Find where the given text appears and provide that cell's center as [x, y] coordinate. 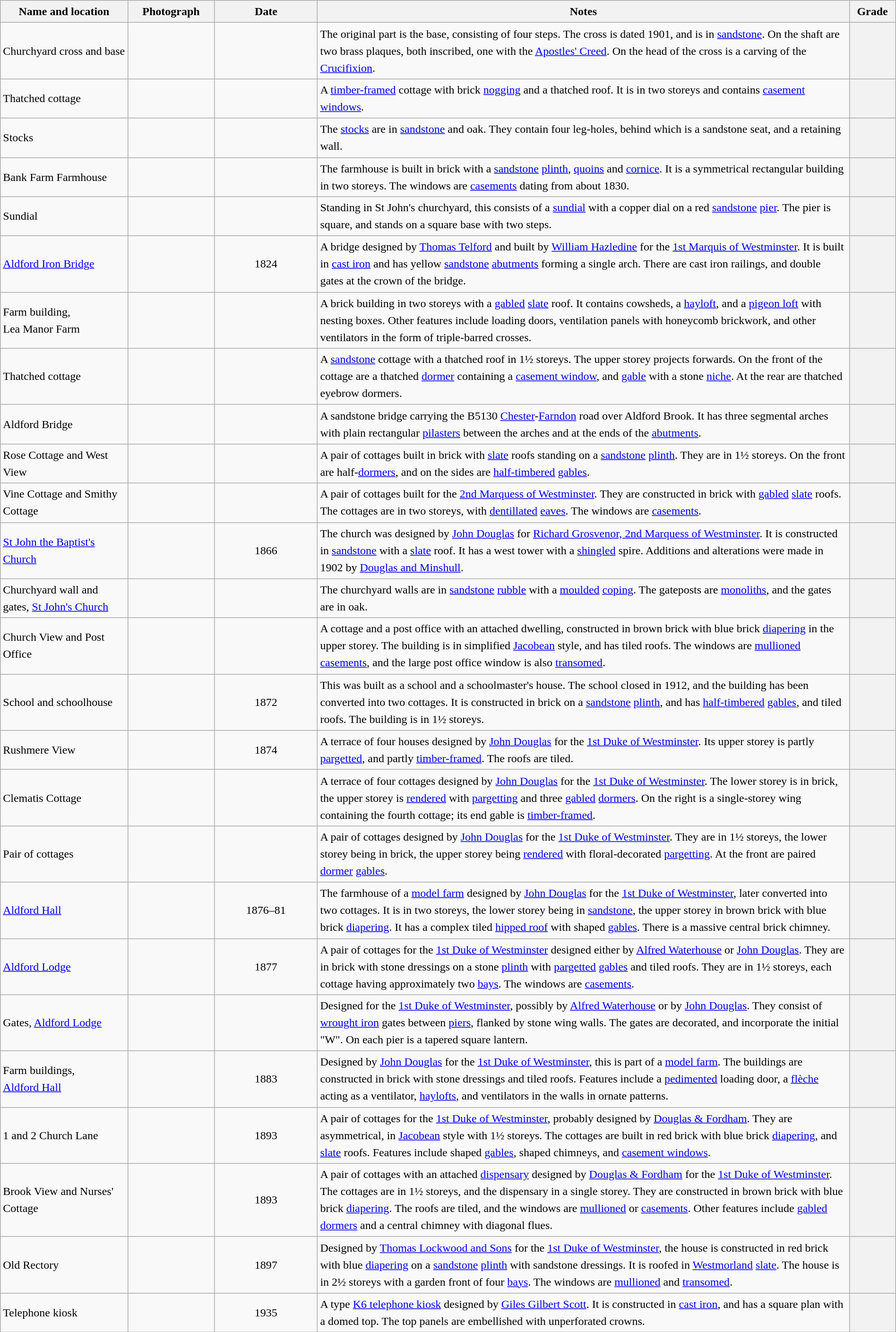
1 and 2 Church Lane [64, 1135]
Rushmere View [64, 750]
1876–81 [266, 910]
Church View and Post Office [64, 646]
Telephone kiosk [64, 1313]
Photograph [171, 11]
The stocks are in sandstone and oak. They contain four leg-holes, behind which is a sandstone seat, and a retaining wall. [583, 138]
Gates, Aldford Lodge [64, 1023]
1883 [266, 1079]
Notes [583, 11]
1866 [266, 551]
Clematis Cottage [64, 798]
Churchyard wall and gates, St John's Church [64, 598]
Farm buildings,Aldford Hall [64, 1079]
Aldford Hall [64, 910]
Churchyard cross and base [64, 51]
Sundial [64, 216]
Old Rectory [64, 1264]
Stocks [64, 138]
Bank Farm Farmhouse [64, 177]
1824 [266, 264]
School and schoolhouse [64, 702]
Rose Cottage and West View [64, 463]
Aldford Iron Bridge [64, 264]
A timber-framed cottage with brick nogging and a thatched roof. It is in two storeys and contains casement windows. [583, 98]
Brook View and Nurses' Cottage [64, 1200]
Pair of cottages [64, 854]
Farm building,Lea Manor Farm [64, 320]
Grade [872, 11]
Date [266, 11]
1935 [266, 1313]
Vine Cottage and Smithy Cottage [64, 503]
The churchyard walls are in sandstone rubble with a moulded coping. The gateposts are monoliths, and the gates are in oak. [583, 598]
Name and location [64, 11]
St John the Baptist's Church [64, 551]
1897 [266, 1264]
1877 [266, 967]
Aldford Bridge [64, 424]
Aldford Lodge [64, 967]
1872 [266, 702]
1874 [266, 750]
